Determine the (X, Y) coordinate at the center of the cell enclosing the given text.  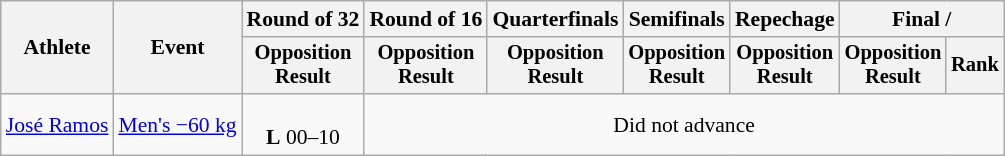
Quarterfinals (555, 19)
Round of 32 (304, 19)
Men's −60 kg (177, 124)
Event (177, 48)
L 00–10 (304, 124)
Rank (975, 66)
Semifinals (676, 19)
Athlete (58, 48)
José Ramos (58, 124)
Did not advance (684, 124)
Round of 16 (426, 19)
Repechage (785, 19)
Final / (922, 19)
